Pinpoint the cell where the given text exists, returning its [x, y] midpoint coordinate. 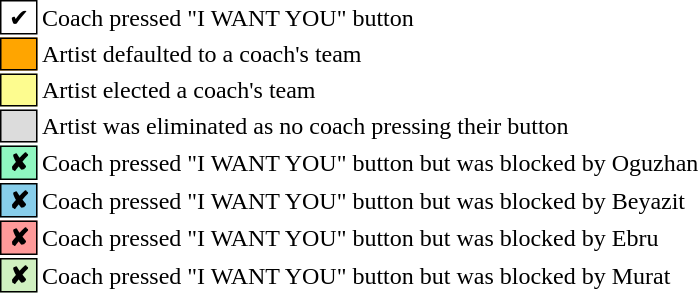
✔ [19, 17]
